Provide the (X, Y) coordinate of the cell's center where the given text is located.  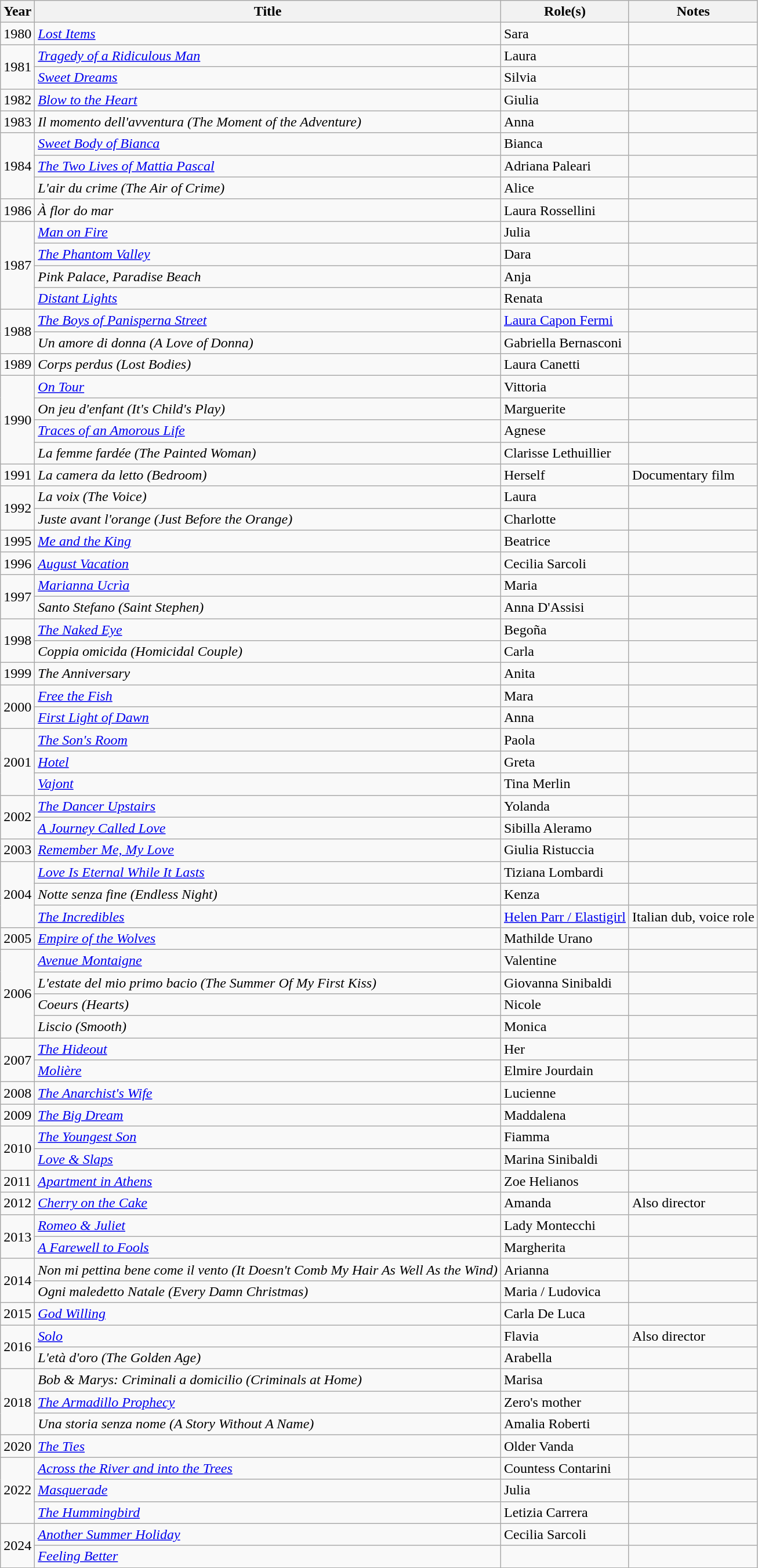
Lost Items (268, 34)
Vajont (268, 784)
Bob & Marys: Criminali a domicilio (Criminals at Home) (268, 1380)
Coppia omicida (Homicidal Couple) (268, 652)
Pink Palace, Paradise Beach (268, 277)
Apartment in Athens (268, 1181)
1991 (17, 475)
Fiamma (565, 1137)
Laura Canetti (565, 365)
The Big Dream (268, 1115)
Greta (565, 762)
1998 (17, 640)
Juste avant l'orange (Just Before the Orange) (268, 519)
Cherry on the Cake (268, 1203)
2009 (17, 1115)
The Two Lives of Mattia Pascal (268, 166)
Marina Sinibaldi (565, 1159)
Man on Fire (268, 232)
Documentary film (693, 475)
The Naked Eye (268, 629)
Renata (565, 299)
August Vacation (268, 563)
2024 (17, 1545)
Una storia senza nome (A Story Without A Name) (268, 1424)
Silvia (565, 78)
Her (565, 1049)
The Anniversary (268, 674)
On Tour (268, 387)
Love & Slaps (268, 1159)
2015 (17, 1313)
Remember Me, My Love (268, 850)
Love Is Eternal While It Lasts (268, 872)
Older Vanda (565, 1446)
2002 (17, 817)
Italian dub, voice role (693, 916)
Clarisse Lethuillier (565, 453)
2005 (17, 938)
The Armadillo Prophecy (268, 1402)
The Incredibles (268, 916)
Zoe Helianos (565, 1181)
Avenue Montaigne (268, 960)
Empire of the Wolves (268, 938)
Margherita (565, 1247)
Masquerade (268, 1490)
Yolanda (565, 806)
Maria / Ludovica (565, 1291)
Charlotte (565, 519)
Countess Contarini (565, 1468)
Beatrice (565, 541)
À flor do mar (268, 210)
Carla (565, 652)
1996 (17, 563)
The Youngest Son (268, 1137)
1984 (17, 166)
Paola (565, 740)
Notes (693, 12)
Carla De Luca (565, 1313)
1988 (17, 332)
Mathilde Urano (565, 938)
Giulia (565, 100)
Across the River and into the Trees (268, 1468)
Adriana Paleari (565, 166)
2001 (17, 762)
Santo Stefano (Saint Stephen) (268, 607)
2003 (17, 850)
Anja (565, 277)
Marisa (565, 1380)
1989 (17, 365)
Laura Rossellini (565, 210)
Corps perdus (Lost Bodies) (268, 365)
2014 (17, 1280)
Liscio (Smooth) (268, 1027)
1992 (17, 508)
2008 (17, 1093)
1990 (17, 420)
Distant Lights (268, 299)
Herself (565, 475)
Traces of an Amorous Life (268, 431)
Maddalena (565, 1115)
Lady Montecchi (565, 1225)
Sara (565, 34)
Marguerite (565, 409)
2004 (17, 894)
Amalia Roberti (565, 1424)
1980 (17, 34)
Year (17, 12)
2013 (17, 1236)
Tina Merlin (565, 784)
2012 (17, 1203)
God Willing (268, 1313)
2010 (17, 1148)
Amanda (565, 1203)
2000 (17, 707)
The Son's Room (268, 740)
Molière (268, 1071)
Agnese (565, 431)
La voix (The Voice) (268, 497)
The Ties (268, 1446)
Arianna (565, 1269)
Kenza (565, 894)
Non mi pettina bene come il vento (It Doesn't Comb My Hair As Well As the Wind) (268, 1269)
1999 (17, 674)
The Dancer Upstairs (268, 806)
La camera da letto (Bedroom) (268, 475)
Begoña (565, 629)
Mara (565, 696)
L'estate del mio primo bacio (The Summer Of My First Kiss) (268, 983)
2018 (17, 1402)
Nicole (565, 1005)
Arabella (565, 1358)
Coeurs (Hearts) (268, 1005)
Tragedy of a Ridiculous Man (268, 56)
Anita (565, 674)
Flavia (565, 1335)
Giulia Ristuccia (565, 850)
First Light of Dawn (268, 718)
Monica (565, 1027)
Romeo & Juliet (268, 1225)
Zero's mother (565, 1402)
Blow to the Heart (268, 100)
Free the Fish (268, 696)
Laura Capon Fermi (565, 321)
On jeu d'enfant (It's Child's Play) (268, 409)
2011 (17, 1181)
The Phantom Valley (268, 254)
2016 (17, 1346)
Sweet Body of Bianca (268, 144)
Hotel (268, 762)
Gabriella Bernasconi (565, 343)
Un amore di donna (A Love of Donna) (268, 343)
Ogni maledetto Natale (Every Damn Christmas) (268, 1291)
2007 (17, 1060)
1997 (17, 596)
Notte senza fine (Endless Night) (268, 894)
Another Summer Holiday (268, 1534)
Role(s) (565, 12)
Alice (565, 188)
2006 (17, 993)
1982 (17, 100)
Vittoria (565, 387)
A Farewell to Fools (268, 1247)
Valentine (565, 960)
1986 (17, 210)
Il momento dell'avventura (The Moment of the Adventure) (268, 122)
La femme fardée (The Painted Woman) (268, 453)
Sweet Dreams (268, 78)
Lucienne (565, 1093)
Feeling Better (268, 1556)
1981 (17, 67)
Dara (565, 254)
1995 (17, 541)
Bianca (565, 144)
The Boys of Panisperna Street (268, 321)
Elmire Jourdain (565, 1071)
2022 (17, 1490)
Maria (565, 585)
1987 (17, 265)
Helen Parr / Elastigirl (565, 916)
Tiziana Lombardi (565, 872)
Anna D'Assisi (565, 607)
A Journey Called Love (268, 828)
L'air du crime (The Air of Crime) (268, 188)
Solo (268, 1335)
L'età d'oro (The Golden Age) (268, 1358)
2020 (17, 1446)
The Hideout (268, 1049)
Me and the King (268, 541)
Giovanna Sinibaldi (565, 983)
The Anarchist's Wife (268, 1093)
The Hummingbird (268, 1512)
Letizia Carrera (565, 1512)
Marianna Ucrìa (268, 585)
Title (268, 12)
Sibilla Aleramo (565, 828)
1983 (17, 122)
